Capture the cell that displays the provided text and extract its [x, y] central coordinate. 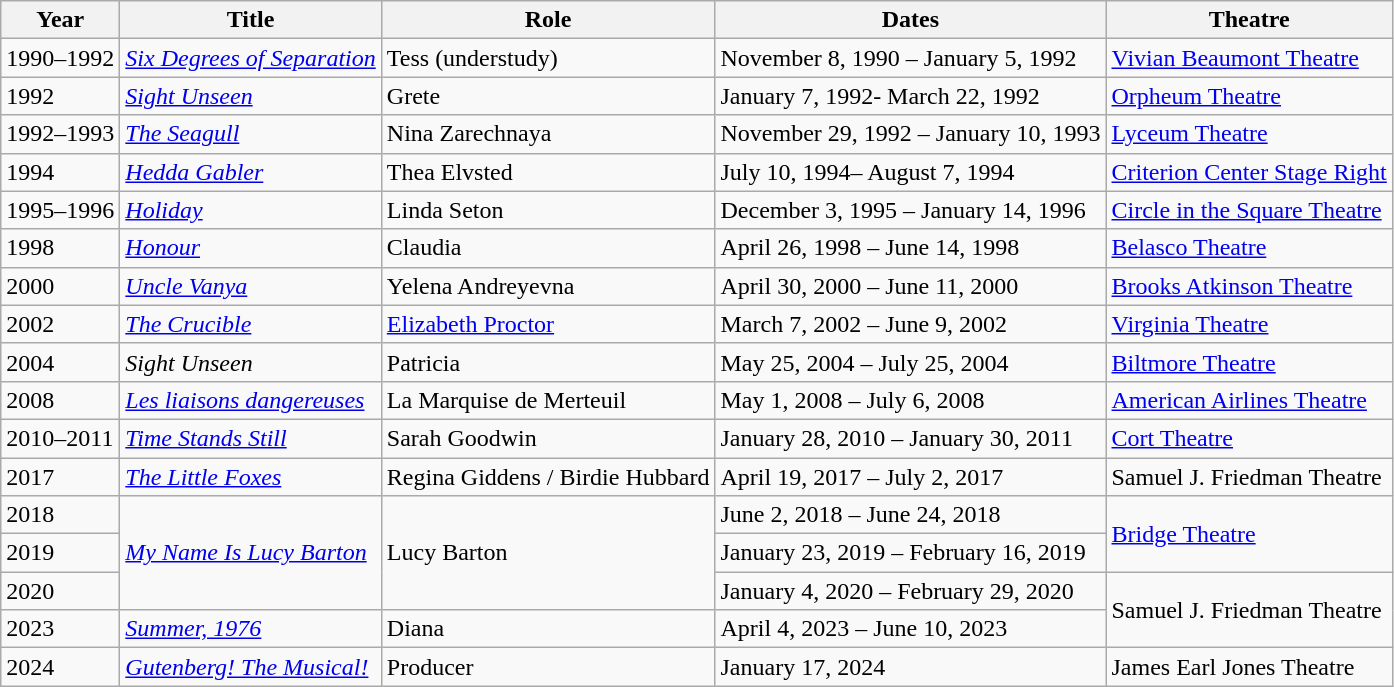
January 28, 2010 – January 30, 2011 [910, 438]
November 8, 1990 – January 5, 1992 [910, 58]
James Earl Jones Theatre [1249, 667]
Orpheum Theatre [1249, 96]
Producer [548, 667]
1995–1996 [60, 210]
2000 [60, 286]
Hedda Gabler [250, 172]
2010–2011 [60, 438]
Biltmore Theatre [1249, 362]
2020 [60, 591]
The Seagull [250, 134]
Grete [548, 96]
Vivian Beaumont Theatre [1249, 58]
2019 [60, 553]
2024 [60, 667]
Sarah Goodwin [548, 438]
1994 [60, 172]
La Marquise de Merteuil [548, 400]
Year [60, 20]
The Crucible [250, 324]
1992–1993 [60, 134]
1990–1992 [60, 58]
April 30, 2000 – June 11, 2000 [910, 286]
July 10, 1994– August 7, 1994 [910, 172]
Elizabeth Proctor [548, 324]
January 17, 2024 [910, 667]
Dates [910, 20]
Tess (understudy) [548, 58]
Lyceum Theatre [1249, 134]
Brooks Atkinson Theatre [1249, 286]
Claudia [548, 248]
1992 [60, 96]
Summer, 1976 [250, 629]
1998 [60, 248]
April 19, 2017 – July 2, 2017 [910, 477]
2008 [60, 400]
March 7, 2002 – June 9, 2002 [910, 324]
Virginia Theatre [1249, 324]
My Name Is Lucy Barton [250, 553]
Cort Theatre [1249, 438]
June 2, 2018 – June 24, 2018 [910, 515]
Six Degrees of Separation [250, 58]
Bridge Theatre [1249, 534]
April 4, 2023 – June 10, 2023 [910, 629]
Linda Seton [548, 210]
Honour [250, 248]
Belasco Theatre [1249, 248]
Regina Giddens / Birdie Hubbard [548, 477]
January 7, 1992- March 22, 1992 [910, 96]
2004 [60, 362]
May 1, 2008 – July 6, 2008 [910, 400]
April 26, 1998 – June 14, 1998 [910, 248]
Patricia [548, 362]
The Little Foxes [250, 477]
Les liaisons dangereuses [250, 400]
2002 [60, 324]
2018 [60, 515]
Holiday [250, 210]
Yelena Andreyevna [548, 286]
December 3, 1995 – January 14, 1996 [910, 210]
Criterion Center Stage Right [1249, 172]
American Airlines Theatre [1249, 400]
Gutenberg! The Musical! [250, 667]
Uncle Vanya [250, 286]
Nina Zarechnaya [548, 134]
January 4, 2020 – February 29, 2020 [910, 591]
2017 [60, 477]
Lucy Barton [548, 553]
2023 [60, 629]
Role [548, 20]
Diana [548, 629]
Circle in the Square Theatre [1249, 210]
Title [250, 20]
November 29, 1992 – January 10, 1993 [910, 134]
Theatre [1249, 20]
Time Stands Still [250, 438]
January 23, 2019 – February 16, 2019 [910, 553]
Thea Elvsted [548, 172]
May 25, 2004 – July 25, 2004 [910, 362]
